Determine the [x, y] coordinate at the center of the cell enclosing the given text.  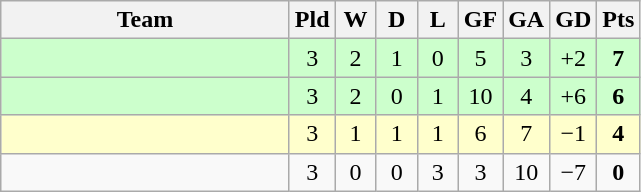
−1 [574, 134]
−7 [574, 172]
Team [146, 20]
W [356, 20]
5 [480, 58]
GA [526, 20]
Pld [312, 20]
Pts [618, 20]
GD [574, 20]
+2 [574, 58]
GF [480, 20]
L [438, 20]
D [396, 20]
+6 [574, 96]
